Provide the (x, y) coordinate of the cell's center where the given text is located.  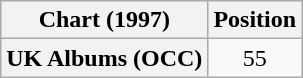
55 (255, 58)
Position (255, 20)
Chart (1997) (104, 20)
UK Albums (OCC) (104, 58)
